Output the (x, y) coordinate of the center of the cell containing the given text.  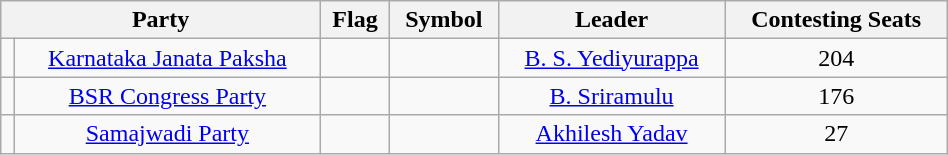
176 (836, 96)
Leader (612, 20)
Samajwadi Party (167, 134)
Symbol (444, 20)
Contesting Seats (836, 20)
204 (836, 58)
Karnataka Janata Paksha (167, 58)
Flag (354, 20)
Party (161, 20)
27 (836, 134)
Akhilesh Yadav (612, 134)
B. S. Yediyurappa (612, 58)
BSR Congress Party (167, 96)
B. Sriramulu (612, 96)
